Output the (X, Y) coordinate of the center of the cell containing the given text.  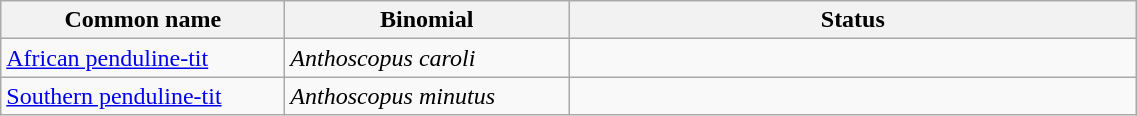
African penduline-tit (143, 58)
Anthoscopus caroli (427, 58)
Status (853, 20)
Anthoscopus minutus (427, 96)
Common name (143, 20)
Southern penduline-tit (143, 96)
Binomial (427, 20)
